Scan for the cell matching the given text and deliver its [X, Y] coordinate at center. 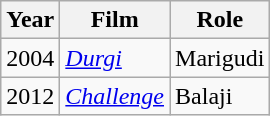
Year [30, 20]
2004 [30, 58]
2012 [30, 96]
Film [115, 20]
Durgi [115, 58]
Role [220, 20]
Marigudi [220, 58]
Balaji [220, 96]
Challenge [115, 96]
